From the cell containing the given text, extract its center point as [x, y] coordinate. 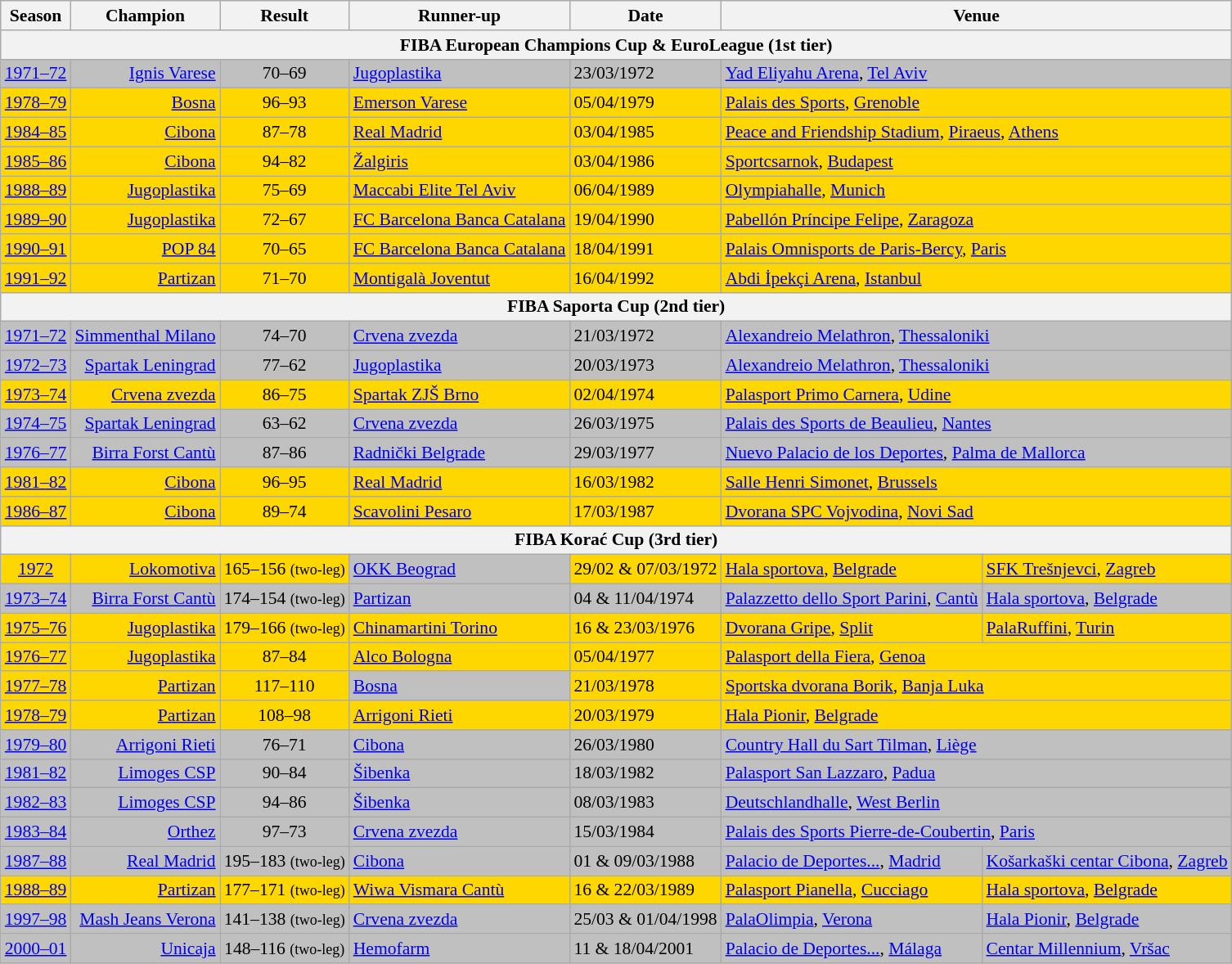
1987–88 [36, 861]
148–116 (two-leg) [285, 948]
Dvorana SPC Vojvodina, Novi Sad [977, 511]
17/03/1987 [645, 511]
Wiwa Vismara Cantù [460, 890]
Palacio de Deportes..., Madrid [852, 861]
94–82 [285, 161]
Spartak ZJŠ Brno [460, 394]
77–62 [285, 366]
03/04/1986 [645, 161]
74–70 [285, 336]
141–138 (two-leg) [285, 920]
1989–90 [36, 220]
Abdi İpekçi Arena, Istanbul [977, 278]
26/03/1975 [645, 424]
29/02 & 07/03/1972 [645, 570]
87–86 [285, 453]
Result [285, 16]
21/03/1978 [645, 687]
16 & 22/03/1989 [645, 890]
Olympiahalle, Munich [977, 191]
PalaRuffini, Turin [1106, 628]
20/03/1973 [645, 366]
16/03/1982 [645, 482]
179–166 (two-leg) [285, 628]
165–156 (two-leg) [285, 570]
Mash Jeans Verona [145, 920]
26/03/1980 [645, 745]
1977–78 [36, 687]
Orthez [145, 832]
21/03/1972 [645, 336]
Venue [977, 16]
PalaOlimpia, Verona [852, 920]
63–62 [285, 424]
Palais Omnisports de Paris-Bercy, Paris [977, 249]
174–154 (two-leg) [285, 599]
Košarkaški centar Cibona, Zagreb [1106, 861]
Emerson Varese [460, 103]
Lokomotiva [145, 570]
Peace and Friendship Stadium, Piraeus, Athens [977, 133]
1985–86 [36, 161]
05/04/1979 [645, 103]
18/03/1982 [645, 773]
1979–80 [36, 745]
Yad Eliyahu Arena, Tel Aviv [977, 74]
19/04/1990 [645, 220]
Dvorana Gripe, Split [852, 628]
16/04/1992 [645, 278]
Palais des Sports de Beaulieu, Nantes [977, 424]
05/04/1977 [645, 657]
Palais des Sports Pierre-de-Coubertin, Paris [977, 832]
06/04/1989 [645, 191]
Chinamartini Torino [460, 628]
177–171 (two-leg) [285, 890]
FIBA European Champions Cup & EuroLeague (1st tier) [617, 45]
1990–91 [36, 249]
89–74 [285, 511]
70–65 [285, 249]
FIBA Korać Cup (3rd tier) [617, 540]
87–84 [285, 657]
75–69 [285, 191]
Centar Millennium, Vršac [1106, 948]
Palasport Pianella, Cucciago [852, 890]
1983–84 [36, 832]
11 & 18/04/2001 [645, 948]
Palasport della Fiera, Genoa [977, 657]
1991–92 [36, 278]
1982–83 [36, 803]
1984–85 [36, 133]
1997–98 [36, 920]
SFK Trešnjevci, Zagreb [1106, 570]
Unicaja [145, 948]
96–95 [285, 482]
02/04/1974 [645, 394]
1974–75 [36, 424]
03/04/1985 [645, 133]
Radnički Belgrade [460, 453]
25/03 & 01/04/1998 [645, 920]
20/03/1979 [645, 715]
18/04/1991 [645, 249]
1986–87 [36, 511]
96–93 [285, 103]
195–183 (two-leg) [285, 861]
117–110 [285, 687]
Hemofarm [460, 948]
01 & 09/03/1988 [645, 861]
1975–76 [36, 628]
Palasport San Lazzaro, Padua [977, 773]
FIBA Saporta Cup (2nd tier) [617, 307]
71–70 [285, 278]
76–71 [285, 745]
Montigalà Joventut [460, 278]
1972–73 [36, 366]
Alco Bologna [460, 657]
87–78 [285, 133]
86–75 [285, 394]
Sportcsarnok, Budapest [977, 161]
Deutschlandhalle, West Berlin [977, 803]
Date [645, 16]
POP 84 [145, 249]
108–98 [285, 715]
2000–01 [36, 948]
Palazzetto dello Sport Parini, Cantù [852, 599]
Žalgiris [460, 161]
Scavolini Pesaro [460, 511]
Nuevo Palacio de los Deportes, Palma de Mallorca [977, 453]
Ignis Varese [145, 74]
Season [36, 16]
94–86 [285, 803]
Sportska dvorana Borik, Banja Luka [977, 687]
16 & 23/03/1976 [645, 628]
Palacio de Deportes..., Málaga [852, 948]
Pabellón Príncipe Felipe, Zaragoza [977, 220]
Simmenthal Milano [145, 336]
Maccabi Elite Tel Aviv [460, 191]
70–69 [285, 74]
Palasport Primo Carnera, Udine [977, 394]
Champion [145, 16]
Palais des Sports, Grenoble [977, 103]
Country Hall du Sart Tilman, Liège [977, 745]
90–84 [285, 773]
1972 [36, 570]
97–73 [285, 832]
Runner-up [460, 16]
23/03/1972 [645, 74]
Salle Henri Simonet, Brussels [977, 482]
08/03/1983 [645, 803]
29/03/1977 [645, 453]
72–67 [285, 220]
15/03/1984 [645, 832]
OKK Beograd [460, 570]
04 & 11/04/1974 [645, 599]
